Capture the cell that displays the provided text and extract its [x, y] central coordinate. 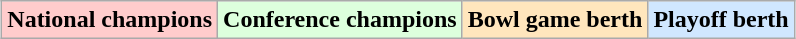
Bowl game berth [555, 20]
National champions [110, 20]
Conference champions [340, 20]
Playoff berth [721, 20]
